Return the (X, Y) coordinate for the center point of the cell that contains the specified text.  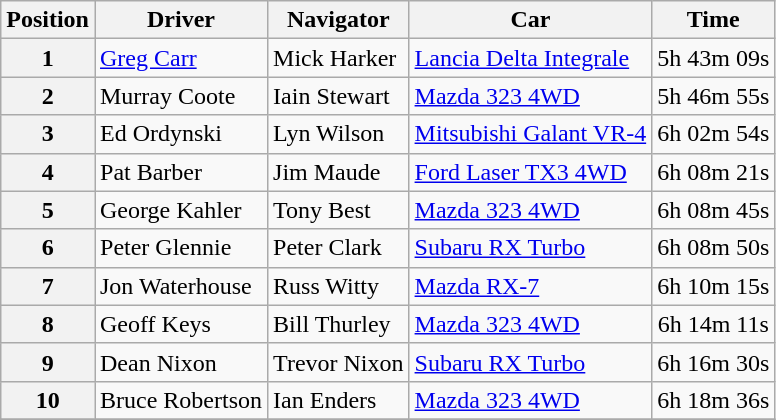
7 (48, 286)
6h 14m 11s (714, 324)
6h 16m 30s (714, 362)
1 (48, 58)
4 (48, 172)
Navigator (339, 20)
Iain Stewart (339, 96)
Ian Enders (339, 400)
Jon Waterhouse (180, 286)
Ed Ordynski (180, 134)
Peter Glennie (180, 248)
Jim Maude (339, 172)
Position (48, 20)
Mazda RX-7 (530, 286)
Dean Nixon (180, 362)
6h 02m 54s (714, 134)
Tony Best (339, 210)
Bruce Robertson (180, 400)
Bill Thurley (339, 324)
Car (530, 20)
Mick Harker (339, 58)
8 (48, 324)
Driver (180, 20)
Trevor Nixon (339, 362)
2 (48, 96)
6 (48, 248)
6h 10m 15s (714, 286)
3 (48, 134)
5 (48, 210)
Lancia Delta Integrale (530, 58)
Pat Barber (180, 172)
5h 46m 55s (714, 96)
9 (48, 362)
Ford Laser TX3 4WD (530, 172)
Mitsubishi Galant VR-4 (530, 134)
6h 08m 21s (714, 172)
6h 08m 50s (714, 248)
Lyn Wilson (339, 134)
10 (48, 400)
Russ Witty (339, 286)
Greg Carr (180, 58)
5h 43m 09s (714, 58)
George Kahler (180, 210)
6h 18m 36s (714, 400)
6h 08m 45s (714, 210)
Peter Clark (339, 248)
Geoff Keys (180, 324)
Time (714, 20)
Murray Coote (180, 96)
